Return [x, y] of the center of cell containing provided text 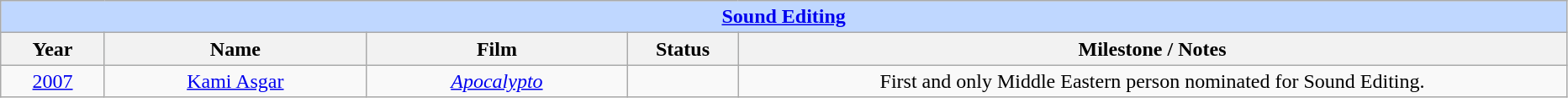
Apocalypto [496, 81]
Kami Asgar [235, 81]
Year [53, 49]
Status [683, 49]
Film [496, 49]
First and only Middle Eastern person nominated for Sound Editing. [1153, 81]
Milestone / Notes [1153, 49]
2007 [53, 81]
Name [235, 49]
Sound Editing [784, 17]
